Extract the (x, y) coordinate from the center of the cell holding the provided text.  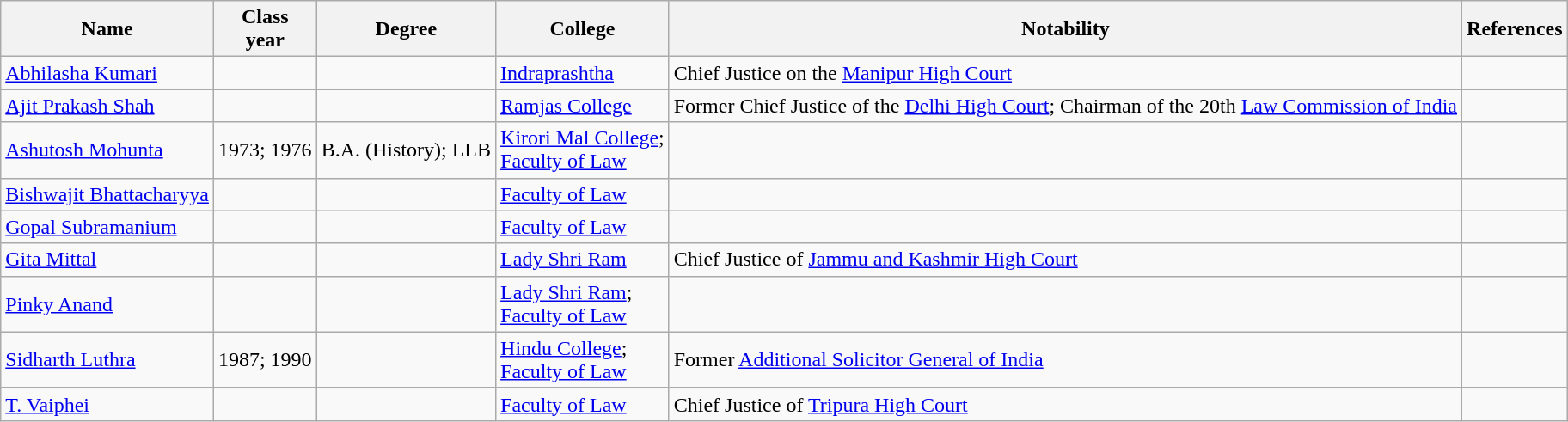
Ashutosh Mohunta (107, 150)
Chief Justice on the Manipur High Court (1065, 73)
Name (107, 29)
Gopal Subramanium (107, 227)
References (1515, 29)
Kirori Mal College;Faculty of Law (583, 150)
Classyear (265, 29)
Lady Shri Ram;Faculty of Law (583, 304)
Chief Justice of Tripura High Court (1065, 404)
Former Chief Justice of the Delhi High Court; Chairman of the 20th Law Commission of India (1065, 106)
Degree (406, 29)
Ajit Prakash Shah (107, 106)
Chief Justice of Jammu and Kashmir High Court (1065, 260)
College (583, 29)
Bishwajit Bhattacharyya (107, 194)
Notability (1065, 29)
Gita Mittal (107, 260)
1987; 1990 (265, 359)
T. Vaiphei (107, 404)
Sidharth Luthra (107, 359)
Ramjas College (583, 106)
B.A. (History); LLB (406, 150)
Abhilasha Kumari (107, 73)
Hindu College;Faculty of Law (583, 359)
Indraprashtha (583, 73)
1973; 1976 (265, 150)
Former Additional Solicitor General of India (1065, 359)
Lady Shri Ram (583, 260)
Pinky Anand (107, 304)
